Locate the cell with the specified text and output its [X, Y] center coordinate. 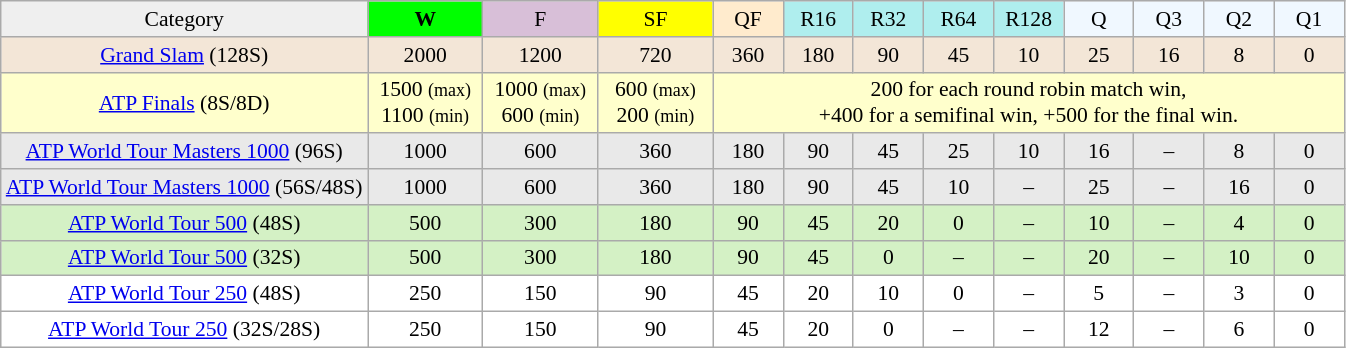
ATP Finals (8S/8D) [184, 102]
3 [1239, 294]
F [540, 19]
ATP World Tour 500 (32S) [184, 258]
720 [656, 55]
Q3 [1169, 19]
R32 [888, 19]
QF [748, 19]
12 [1099, 330]
Q2 [1239, 19]
SF [656, 19]
ATP World Tour 250 (32S/28S) [184, 330]
600 (max) 200 (min) [656, 102]
5 [1099, 294]
6 [1239, 330]
1200 [540, 55]
Category [184, 19]
R64 [958, 19]
Grand Slam (128S) [184, 55]
Q [1099, 19]
ATP World Tour Masters 1000 (96S) [184, 152]
1500 (max) 1100 (min) [426, 102]
2000 [426, 55]
4 [1239, 223]
200 for each round robin match win, +400 for a semifinal win, +500 for the final win. [1028, 102]
Q1 [1309, 19]
ATP World Tour 250 (48S) [184, 294]
R128 [1028, 19]
R16 [818, 19]
ATP World Tour 500 (48S) [184, 223]
1000 (max) 600 (min) [540, 102]
ATP World Tour Masters 1000 (56S/48S) [184, 187]
W [426, 19]
